Identify which cell holds the provided text, then report its [X, Y] central coordinate. 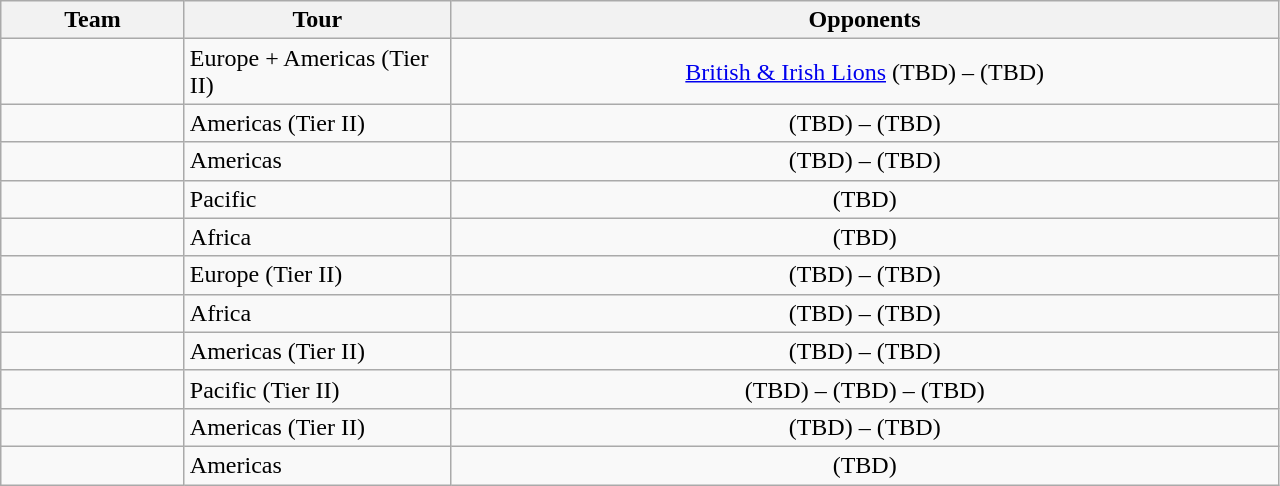
Pacific [317, 199]
(TBD) – (TBD) – (TBD) [864, 389]
British & Irish Lions (TBD) – (TBD) [864, 72]
Europe (Tier II) [317, 275]
Pacific (Tier II) [317, 389]
Team [93, 20]
Tour [317, 20]
Opponents [864, 20]
Europe + Americas (Tier II) [317, 72]
